Search for the cell housing the specified text and yield its [x, y] center coordinate. 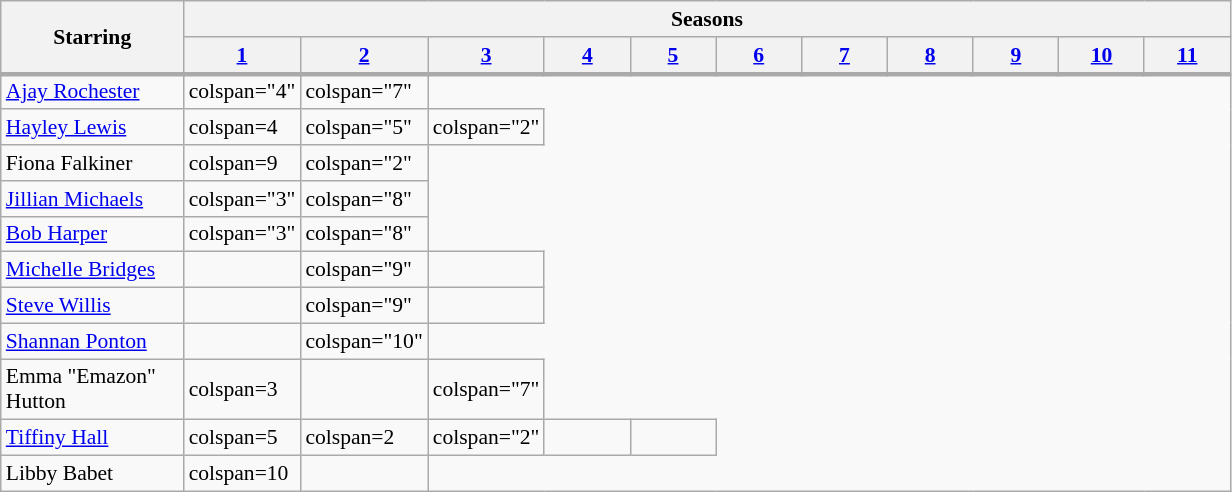
colspan=5 [242, 438]
7 [845, 56]
Ajay Rochester [92, 92]
10 [1102, 56]
2 [364, 56]
Shannan Ponton [92, 341]
8 [930, 56]
3 [486, 56]
colspan="5" [364, 128]
colspan="10" [364, 341]
11 [1187, 56]
Tiffiny Hall [92, 438]
colspan=3 [242, 390]
Bob Harper [92, 234]
colspan=2 [364, 438]
Steve Willis [92, 306]
1 [242, 56]
4 [587, 56]
colspan="4" [242, 92]
Emma "Emazon" Hutton [92, 390]
Libby Babet [92, 474]
Hayley Lewis [92, 128]
Starring [92, 38]
Seasons [707, 19]
Jillian Michaels [92, 199]
colspan=9 [242, 163]
colspan=10 [242, 474]
colspan=4 [242, 128]
5 [673, 56]
6 [759, 56]
Fiona Falkiner [92, 163]
9 [1016, 56]
Michelle Bridges [92, 270]
